From the cell containing the given text, extract its center point as (X, Y) coordinate. 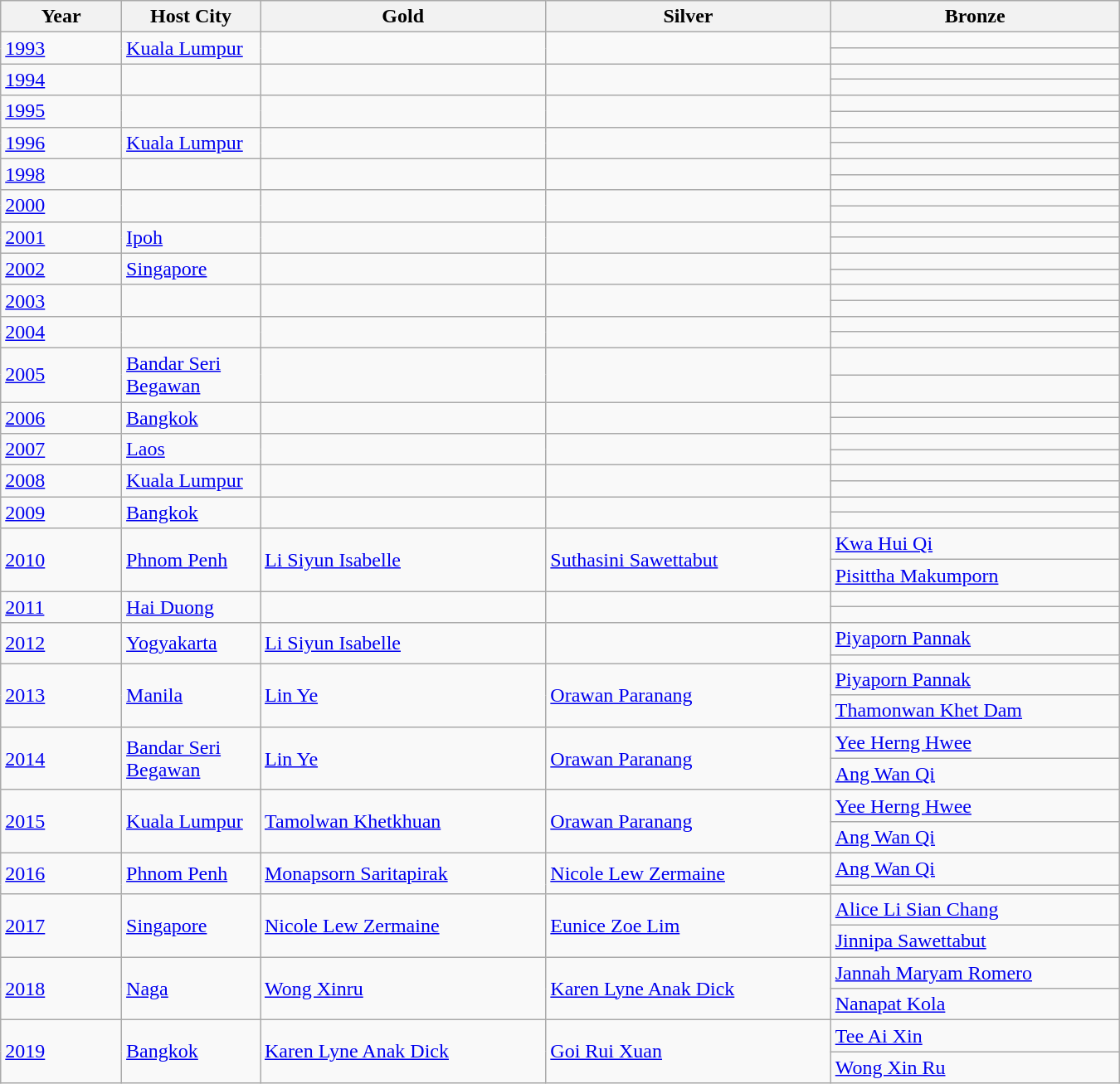
2017 (61, 926)
Year (61, 17)
Naga (191, 989)
Manila (191, 695)
2015 (61, 821)
Pisittha Makumporn (975, 576)
Wong Xinru (403, 989)
Ipoh (191, 237)
2011 (61, 607)
Alice Li Sian Chang (975, 910)
2005 (61, 375)
1995 (61, 111)
Gold (403, 17)
Host City (191, 17)
2013 (61, 695)
2018 (61, 989)
2004 (61, 332)
2007 (61, 450)
1993 (61, 48)
2000 (61, 206)
Thamonwan Khet Dam (975, 711)
Nanapat Kola (975, 1004)
Hai Duong (191, 607)
Tee Ai Xin (975, 1036)
2010 (61, 560)
2009 (61, 513)
2012 (61, 644)
Suthasini Sawettabut (689, 560)
Silver (689, 17)
2006 (61, 417)
2001 (61, 237)
Tamolwan Khetkhuan (403, 821)
2014 (61, 758)
1996 (61, 143)
Goi Rui Xuan (689, 1052)
2008 (61, 481)
Jannah Maryam Romero (975, 973)
1998 (61, 174)
Wong Xin Ru (975, 1067)
Bronze (975, 17)
Yogyakarta (191, 644)
Monapsorn Saritapirak (403, 873)
2003 (61, 300)
Eunice Zoe Lim (689, 926)
Jinnipa Sawettabut (975, 941)
2016 (61, 873)
Laos (191, 450)
2002 (61, 269)
1994 (61, 80)
Kwa Hui Qi (975, 544)
2019 (61, 1052)
